Find where the given text appears and provide that cell's center as [x, y] coordinate. 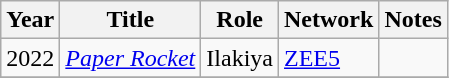
ZEE5 [329, 58]
Paper Rocket [130, 58]
2022 [30, 58]
Ilakiya [240, 58]
Year [30, 20]
Title [130, 20]
Role [240, 20]
Notes [413, 20]
Network [329, 20]
